Provide the (x, y) coordinate of the cell's center where the given text is located.  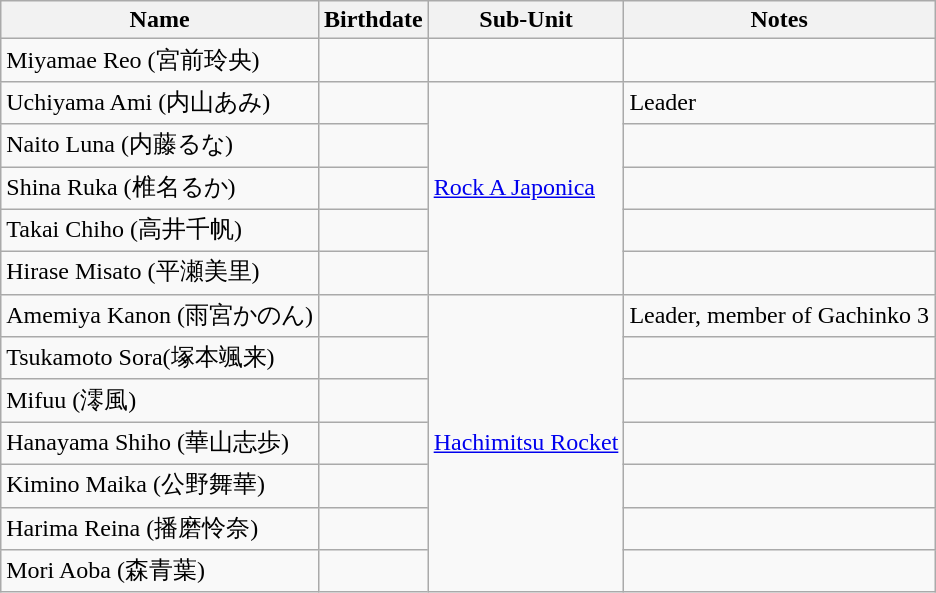
Hachimitsu Rocket (526, 443)
Uchiyama Ami (内山あみ) (160, 102)
Naito Luna (内藤るな) (160, 146)
Hanayama Shiho (華山志歩) (160, 444)
Tsukamoto Sora(塚本颯来) (160, 358)
Mifuu (澪風) (160, 400)
Shina Ruka (椎名るか) (160, 188)
Takai Chiho (高井千帆) (160, 230)
Leader, member of Gachinko 3 (780, 316)
Leader (780, 102)
Hirase Misato (平瀬美里) (160, 274)
Amemiya Kanon (雨宮かのん) (160, 316)
Birthdate (373, 20)
Notes (780, 20)
Kimino Maika (公野舞華) (160, 486)
Rock A Japonica (526, 188)
Sub-Unit (526, 20)
Miyamae Reo (宮前玲央) (160, 60)
Harima Reina (播磨怜奈) (160, 528)
Name (160, 20)
Mori Aoba (森青葉) (160, 572)
